For the text-containing cell, return its midpoint in (X, Y) coordinate format. 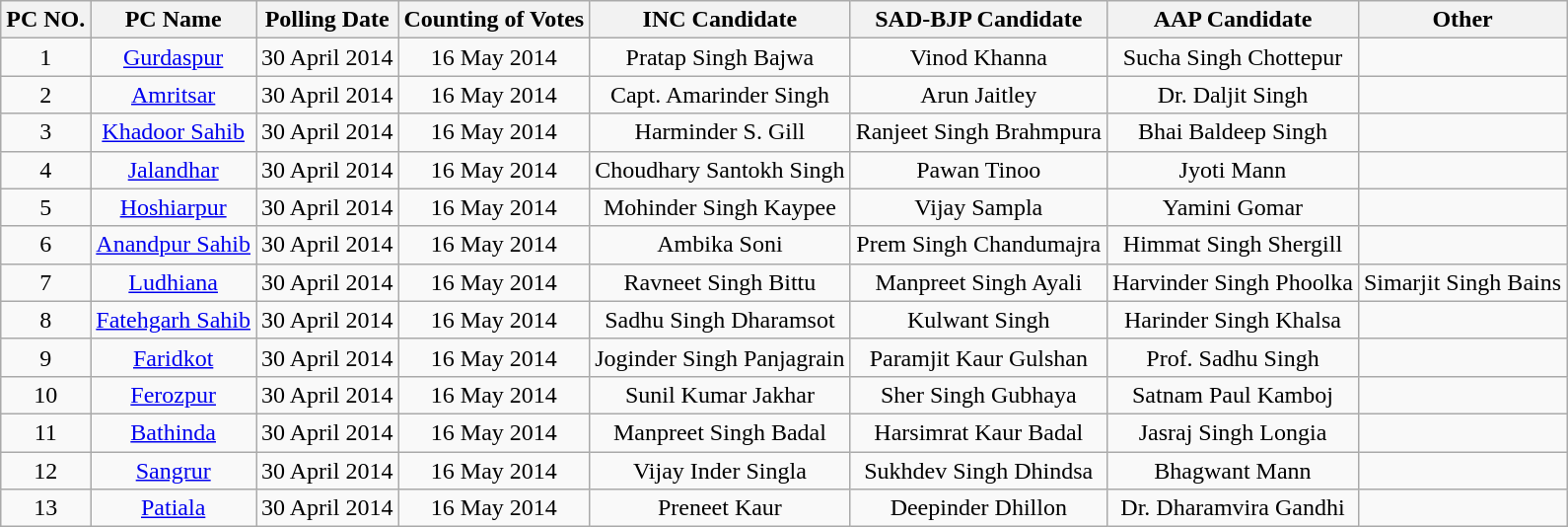
Hoshiarpur (174, 207)
Satnam Paul Kamboj (1233, 395)
5 (45, 207)
INC Candidate (720, 20)
Fatehgarh Sahib (174, 320)
Vijay Inder Singla (720, 471)
4 (45, 170)
Bhagwant Mann (1233, 471)
Vijay Sampla (978, 207)
Sadhu Singh Dharamsot (720, 320)
Kulwant Singh (978, 320)
Preneet Kaur (720, 508)
Deepinder Dhillon (978, 508)
12 (45, 471)
Ludhiana (174, 282)
Faridkot (174, 357)
Paramjit Kaur Gulshan (978, 357)
Bhai Baldeep Singh (1233, 132)
Harminder S. Gill (720, 132)
Pawan Tinoo (978, 170)
10 (45, 395)
Khadoor Sahib (174, 132)
9 (45, 357)
Pratap Singh Bajwa (720, 57)
Harinder Singh Khalsa (1233, 320)
6 (45, 245)
Himmat Singh Shergill (1233, 245)
Ambika Soni (720, 245)
Jalandhar (174, 170)
Manpreet Singh Ayali (978, 282)
Joginder Singh Panjagrain (720, 357)
Sangrur (174, 471)
Ferozpur (174, 395)
13 (45, 508)
Prof. Sadhu Singh (1233, 357)
Amritsar (174, 95)
Sukhdev Singh Dhindsa (978, 471)
Bathinda (174, 432)
Sher Singh Gubhaya (978, 395)
Harsimrat Kaur Badal (978, 432)
Harvinder Singh Phoolka (1233, 282)
Choudhary Santokh Singh (720, 170)
8 (45, 320)
Gurdaspur (174, 57)
Jasraj Singh Longia (1233, 432)
Patiala (174, 508)
Dr. Daljit Singh (1233, 95)
Counting of Votes (494, 20)
Vinod Khanna (978, 57)
AAP Candidate (1233, 20)
Sunil Kumar Jakhar (720, 395)
SAD-BJP Candidate (978, 20)
2 (45, 95)
Other (1461, 20)
11 (45, 432)
PC Name (174, 20)
Prem Singh Chandumajra (978, 245)
3 (45, 132)
Yamini Gomar (1233, 207)
Simarjit Singh Bains (1461, 282)
Dr. Dharamvira Gandhi (1233, 508)
Polling Date (327, 20)
Anandpur Sahib (174, 245)
Jyoti Mann (1233, 170)
7 (45, 282)
Mohinder Singh Kaypee (720, 207)
Capt. Amarinder Singh (720, 95)
Sucha Singh Chottepur (1233, 57)
Ranjeet Singh Brahmpura (978, 132)
Arun Jaitley (978, 95)
Ravneet Singh Bittu (720, 282)
Manpreet Singh Badal (720, 432)
PC NO. (45, 20)
1 (45, 57)
